For the text-containing cell, return its midpoint in [X, Y] coordinate format. 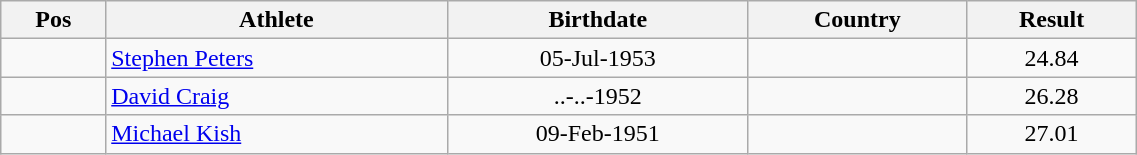
David Craig [276, 96]
Stephen Peters [276, 58]
Result [1051, 20]
..-..-1952 [598, 96]
24.84 [1051, 58]
27.01 [1051, 134]
26.28 [1051, 96]
09-Feb-1951 [598, 134]
Birthdate [598, 20]
Country [857, 20]
Athlete [276, 20]
Pos [54, 20]
Michael Kish [276, 134]
05-Jul-1953 [598, 58]
